Find where the given text appears and provide that cell's center as (x, y) coordinate. 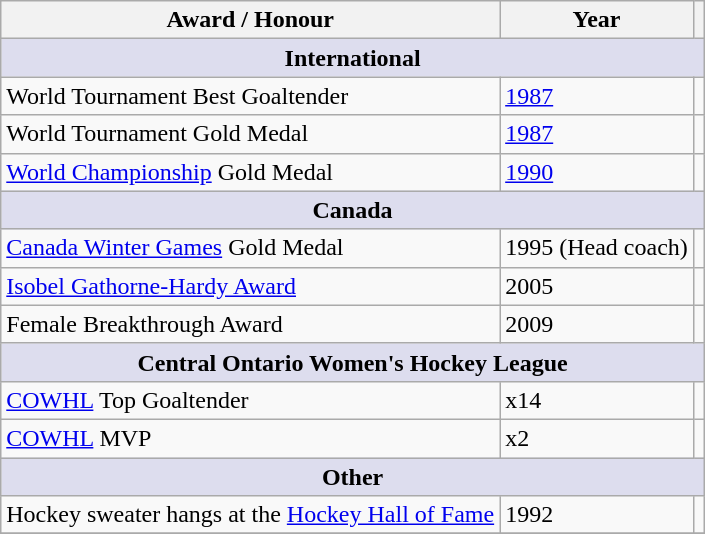
COWHL MVP (250, 438)
Isobel Gathorne-Hardy Award (250, 286)
1995 (Head coach) (597, 248)
2005 (597, 286)
COWHL Top Goaltender (250, 400)
Award / Honour (250, 20)
1990 (597, 172)
x2 (597, 438)
Canada (353, 210)
Central Ontario Women's Hockey League (353, 362)
1992 (597, 515)
Hockey sweater hangs at the Hockey Hall of Fame (250, 515)
x14 (597, 400)
2009 (597, 324)
Canada Winter Games Gold Medal (250, 248)
World Championship Gold Medal (250, 172)
Other (353, 477)
World Tournament Best Goaltender (250, 96)
World Tournament Gold Medal (250, 134)
International (353, 58)
Year (597, 20)
Female Breakthrough Award (250, 324)
